Capture the cell that displays the provided text and extract its (x, y) central coordinate. 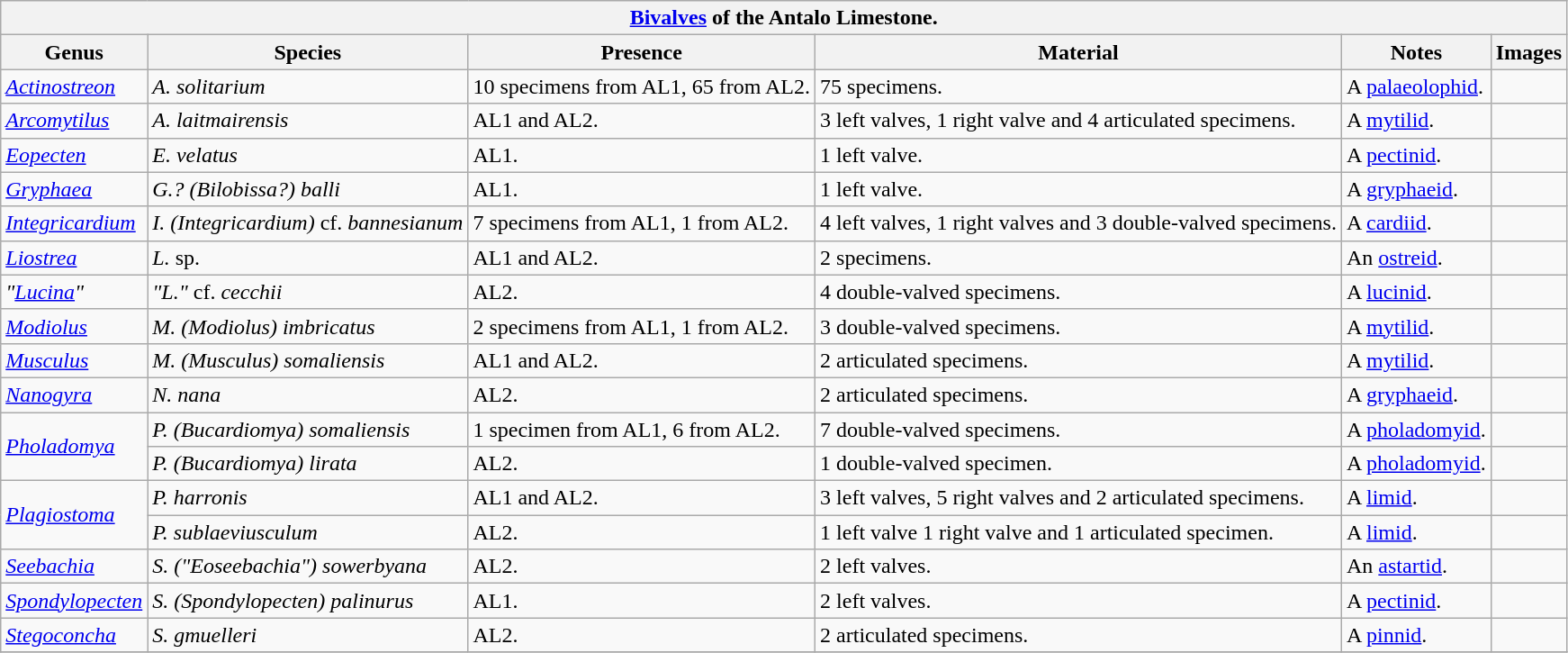
Musculus (74, 360)
Bivalves of the Antalo Limestone. (784, 18)
S. (Spondylopecten) palinurus (308, 601)
Nanogyra (74, 395)
7 double-valved specimens. (1078, 430)
G.? (Bilobissa?) balli (308, 189)
Genus (74, 52)
Integricardium (74, 223)
L. sp. (308, 258)
Actinostreon (74, 86)
P. (Bucardiomya) somaliensis (308, 430)
M. (Musculus) somaliensis (308, 360)
Species (308, 52)
2 specimens. (1078, 258)
Gryphaea (74, 189)
7 specimens from AL1, 1 from AL2. (642, 223)
2 specimens from AL1, 1 from AL2. (642, 326)
3 left valves, 5 right valves and 2 articulated specimens. (1078, 498)
4 left valves, 1 right valves and 3 double-valved specimens. (1078, 223)
"L." cf. cecchii (308, 292)
S. ("Eoseebachia") sowerbyana (308, 567)
"Lucina" (74, 292)
Spondylopecten (74, 601)
4 double-valved specimens. (1078, 292)
A. solitarium (308, 86)
A pinnid. (1416, 635)
E. velatus (308, 155)
1 double-valved specimen. (1078, 464)
N. nana (308, 395)
Images (1528, 52)
3 double-valved specimens. (1078, 326)
Modiolus (74, 326)
I. (Integricardium) cf. bannesianum (308, 223)
Seebachia (74, 567)
Stegoconcha (74, 635)
An astartid. (1416, 567)
P. harronis (308, 498)
A. laitmairensis (308, 121)
M. (Modiolus) imbricatus (308, 326)
Liostrea (74, 258)
A cardiid. (1416, 223)
1 specimen from AL1, 6 from AL2. (642, 430)
P. (Bucardiomya) lirata (308, 464)
A lucinid. (1416, 292)
Pholadomya (74, 447)
S. gmuelleri (308, 635)
75 specimens. (1078, 86)
Material (1078, 52)
10 specimens from AL1, 65 from AL2. (642, 86)
Eopecten (74, 155)
An ostreid. (1416, 258)
P. sublaeviusculum (308, 532)
Arcomytilus (74, 121)
Presence (642, 52)
1 left valve 1 right valve and 1 articulated specimen. (1078, 532)
3 left valves, 1 right valve and 4 articulated specimens. (1078, 121)
A palaeolophid. (1416, 86)
Plagiostoma (74, 515)
Notes (1416, 52)
